Provide the (x, y) coordinate of the cell's center where the given text is located.  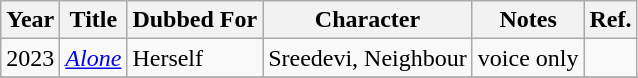
voice only (528, 58)
Notes (528, 20)
Alone (94, 58)
Sreedevi, Neighbour (368, 58)
Herself (195, 58)
Character (368, 20)
Title (94, 20)
Year (30, 20)
Ref. (610, 20)
Dubbed For (195, 20)
2023 (30, 58)
